Pinpoint the cell where the given text exists, returning its (x, y) midpoint coordinate. 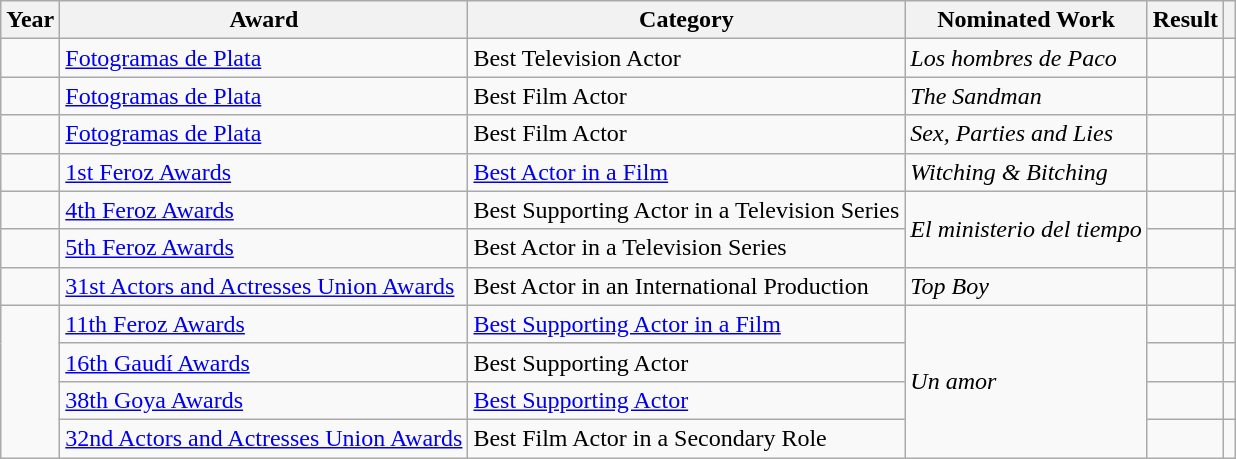
16th Gaudí Awards (264, 362)
Los hombres de Paco (1026, 58)
Nominated Work (1026, 20)
Un amor (1026, 381)
Top Boy (1026, 286)
11th Feroz Awards (264, 324)
The Sandman (1026, 96)
Result (1185, 20)
31st Actors and Actresses Union Awards (264, 286)
Best Supporting Actor in a Film (686, 324)
Year (30, 20)
5th Feroz Awards (264, 248)
Witching & Bitching (1026, 172)
Best Supporting Actor in a Television Series (686, 210)
El ministerio del tiempo (1026, 229)
Best Actor in an International Production (686, 286)
Best Actor in a Television Series (686, 248)
1st Feroz Awards (264, 172)
4th Feroz Awards (264, 210)
Category (686, 20)
Sex, Parties and Lies (1026, 134)
32nd Actors and Actresses Union Awards (264, 438)
Best Television Actor (686, 58)
Best Film Actor in a Secondary Role (686, 438)
Award (264, 20)
38th Goya Awards (264, 400)
Best Actor in a Film (686, 172)
